Output the [X, Y] coordinate of the center of the cell containing the given text.  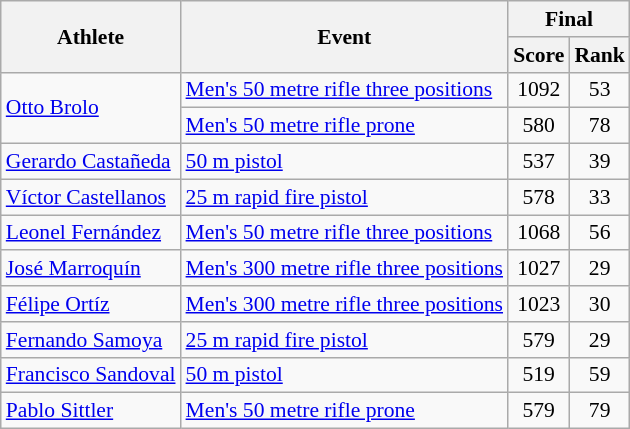
1023 [538, 304]
580 [538, 126]
78 [600, 126]
537 [538, 162]
Event [345, 36]
79 [600, 411]
Fernando Samoya [91, 340]
Otto Brolo [91, 108]
1092 [538, 90]
519 [538, 375]
Athlete [91, 36]
53 [600, 90]
Francisco Sandoval [91, 375]
33 [600, 197]
1027 [538, 269]
José Marroquín [91, 269]
578 [538, 197]
Leonel Fernández [91, 233]
Pablo Sittler [91, 411]
39 [600, 162]
Final [569, 19]
30 [600, 304]
Score [538, 55]
Félipe Ortíz [91, 304]
1068 [538, 233]
Rank [600, 55]
59 [600, 375]
Gerardo Castañeda [91, 162]
Víctor Castellanos [91, 197]
56 [600, 233]
